Determine the (x, y) coordinate at the center of the cell enclosing the given text.  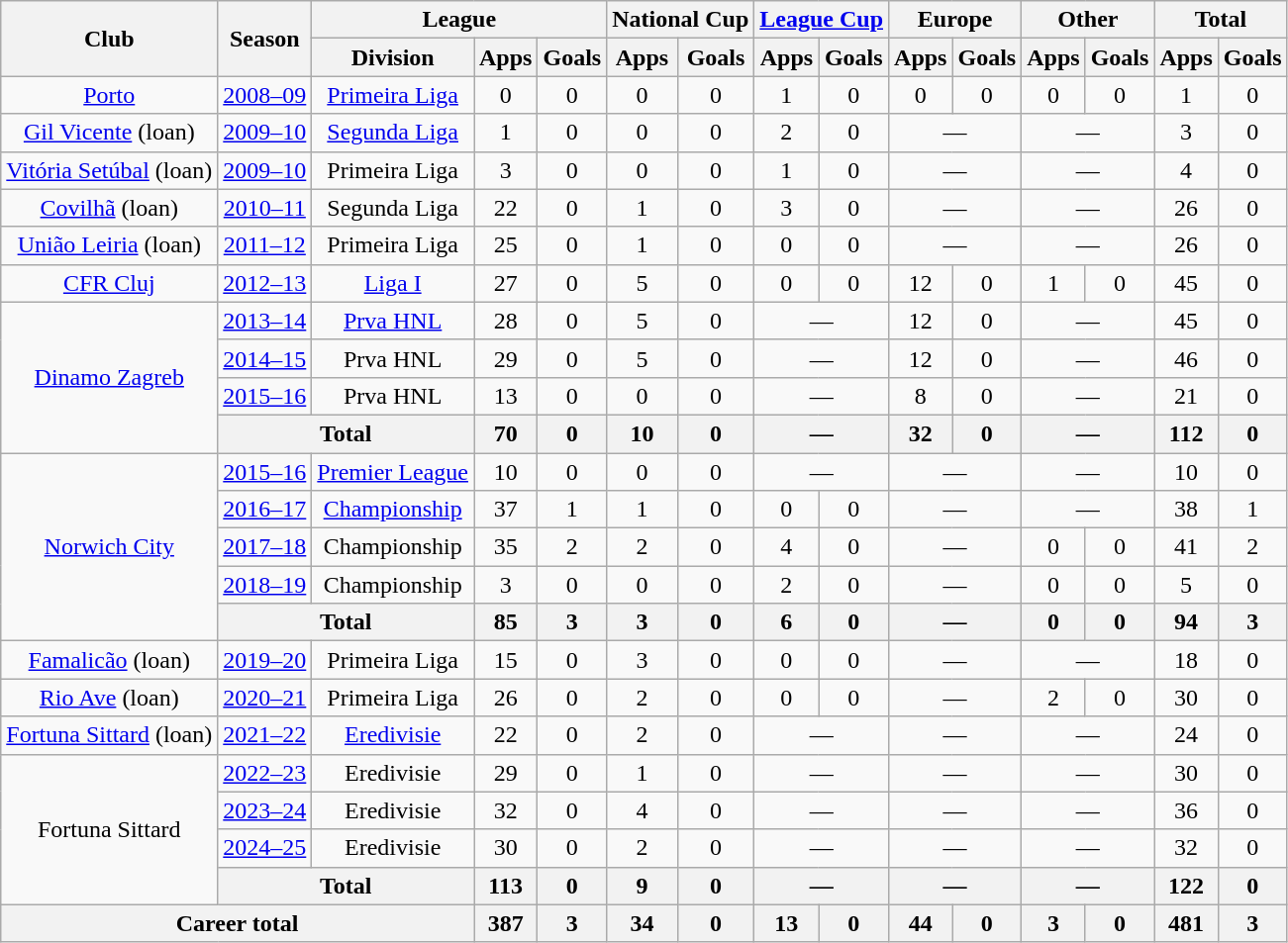
Club (109, 39)
25 (505, 245)
2021–22 (265, 735)
28 (505, 321)
Rio Ave (loan) (109, 698)
94 (1186, 622)
21 (1186, 396)
122 (1186, 886)
2022–23 (265, 773)
Porto (109, 95)
Europe (955, 20)
481 (1186, 923)
Dinamo Zagreb (109, 377)
Other (1088, 20)
2014–15 (265, 358)
2024–25 (265, 848)
Famalicão (loan) (109, 660)
387 (505, 923)
37 (505, 510)
38 (1186, 510)
Division (393, 57)
35 (505, 547)
2008–09 (265, 95)
113 (505, 886)
27 (505, 283)
2011–12 (265, 245)
2013–14 (265, 321)
70 (505, 433)
2017–18 (265, 547)
6 (786, 622)
2010–11 (265, 208)
Career total (238, 923)
44 (921, 923)
24 (1186, 735)
Gil Vicente (loan) (109, 133)
2023–24 (265, 810)
League (459, 20)
National Cup (681, 20)
Covilhã (loan) (109, 208)
CFR Cluj (109, 283)
Fortuna Sittard (109, 829)
2018–19 (265, 585)
2019–20 (265, 660)
2020–21 (265, 698)
8 (921, 396)
Liga I (393, 283)
Season (265, 39)
41 (1186, 547)
2016–17 (265, 510)
Norwich City (109, 547)
15 (505, 660)
2012–13 (265, 283)
85 (505, 622)
34 (643, 923)
9 (643, 886)
League Cup (822, 20)
112 (1186, 433)
18 (1186, 660)
36 (1186, 810)
Vitória Setúbal (loan) (109, 170)
Premier League (393, 472)
46 (1186, 358)
Fortuna Sittard (loan) (109, 735)
União Leiria (loan) (109, 245)
